Pinpoint the cell where the given text exists, returning its [x, y] midpoint coordinate. 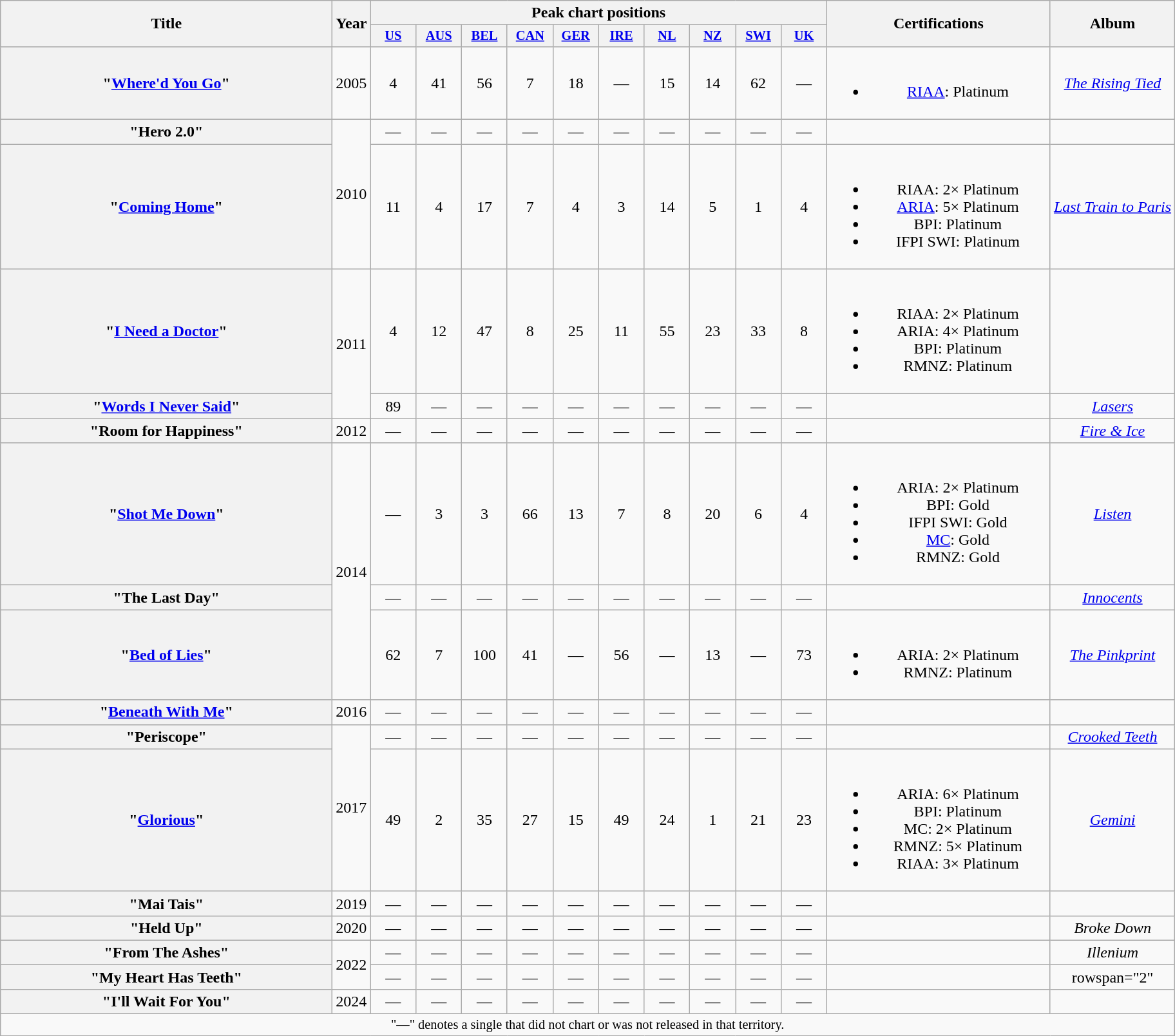
SWI [759, 36]
UK [804, 36]
ARIA: 2× PlatinumBPI: GoldIFPI SWI: GoldMC: GoldRMNZ: Gold [938, 514]
18 [576, 82]
Listen [1112, 514]
"Room for Happiness" [166, 431]
RIAA: 2× PlatinumARIA: 5× PlatinumBPI: PlatinumIFPI SWI: Platinum [938, 207]
Broke Down [1112, 928]
RIAA: Platinum [938, 82]
Title [166, 24]
17 [484, 207]
2022 [352, 965]
2014 [352, 572]
12 [439, 332]
Certifications [938, 24]
"Beneath With Me" [166, 712]
2005 [352, 82]
35 [484, 820]
Album [1112, 24]
AUS [439, 36]
"I Need a Doctor" [166, 332]
"Periscope" [166, 737]
100 [484, 655]
The Pinkprint [1112, 655]
US [393, 36]
27 [530, 820]
5 [712, 207]
Illenium [1112, 952]
2020 [352, 928]
ARIA: 2× PlatinumRMNZ: Platinum [938, 655]
Innocents [1112, 598]
20 [712, 514]
"—" denotes a single that did not chart or was not released in that territory. [587, 1025]
NL [667, 36]
"Bed of Lies" [166, 655]
Peak chart positions [599, 13]
"From The Ashes" [166, 952]
"I'll Wait For You" [166, 1001]
2010 [352, 194]
"My Heart Has Teeth" [166, 977]
"Words I Never Said" [166, 406]
47 [484, 332]
NZ [712, 36]
Last Train to Paris [1112, 207]
"Held Up" [166, 928]
Lasers [1112, 406]
24 [667, 820]
"Hero 2.0" [166, 132]
Fire & Ice [1112, 431]
25 [576, 332]
33 [759, 332]
GER [576, 36]
2 [439, 820]
"Glorious" [166, 820]
"Shot Me Down" [166, 514]
RIAA: 2× PlatinumARIA: 4× PlatinumBPI: PlatinumRMNZ: Platinum [938, 332]
"Coming Home" [166, 207]
73 [804, 655]
rowspan="2" [1112, 977]
BEL [484, 36]
The Rising Tied [1112, 82]
Year [352, 24]
IRE [621, 36]
89 [393, 406]
6 [759, 514]
"Where'd You Go" [166, 82]
2011 [352, 344]
ARIA: 6× PlatinumBPI: PlatinumMC: 2× PlatinumRMNZ: 5× PlatinumRIAA: 3× Platinum [938, 820]
55 [667, 332]
2019 [352, 903]
21 [759, 820]
Crooked Teeth [1112, 737]
"The Last Day" [166, 598]
2016 [352, 712]
CAN [530, 36]
"Mai Tais" [166, 903]
2012 [352, 431]
66 [530, 514]
Gemini [1112, 820]
2017 [352, 807]
2024 [352, 1001]
